Scan for the cell matching the given text and deliver its [x, y] coordinate at center. 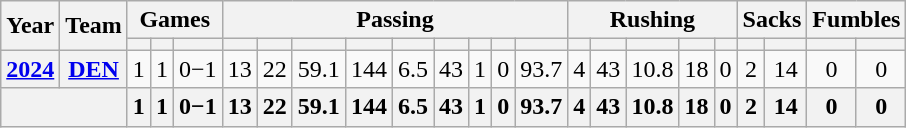
Passing [395, 20]
Games [174, 20]
DEN [94, 69]
Team [94, 26]
Fumbles [856, 20]
2024 [30, 69]
Year [30, 26]
Rushing [652, 20]
Sacks [772, 20]
